Identify which cell holds the provided text, then report its [X, Y] central coordinate. 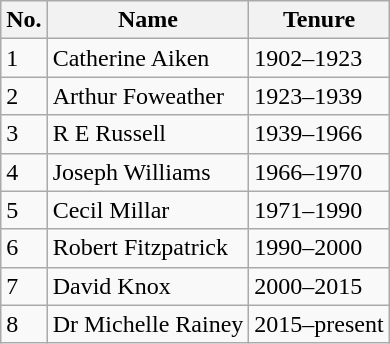
Joseph Williams [148, 172]
1971–1990 [319, 210]
2000–2015 [319, 286]
Cecil Millar [148, 210]
Dr Michelle Rainey [148, 324]
David Knox [148, 286]
Tenure [319, 20]
Robert Fitzpatrick [148, 248]
1990–2000 [319, 248]
4 [24, 172]
Arthur Foweather [148, 96]
8 [24, 324]
2015–present [319, 324]
Catherine Aiken [148, 58]
Name [148, 20]
1923–1939 [319, 96]
3 [24, 134]
No. [24, 20]
7 [24, 286]
5 [24, 210]
6 [24, 248]
1966–1970 [319, 172]
1939–1966 [319, 134]
1902–1923 [319, 58]
1 [24, 58]
R E Russell [148, 134]
2 [24, 96]
